Identify which cell holds the provided text, then report its [X, Y] central coordinate. 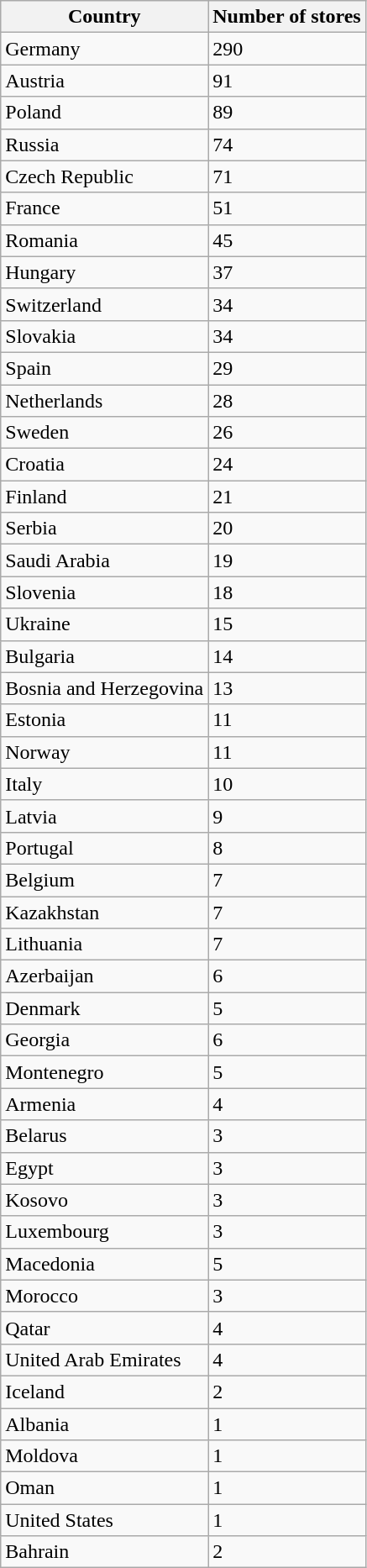
Georgia [104, 1040]
Number of stores [287, 17]
Bulgaria [104, 656]
Egypt [104, 1168]
Armenia [104, 1104]
Latvia [104, 816]
37 [287, 272]
45 [287, 240]
Poland [104, 113]
20 [287, 529]
10 [287, 784]
Germany [104, 49]
Czech Republic [104, 176]
51 [287, 208]
Hungary [104, 272]
Finland [104, 497]
19 [287, 560]
Russia [104, 145]
9 [287, 816]
Kazakhstan [104, 912]
Oman [104, 1488]
89 [287, 113]
Belarus [104, 1136]
Romania [104, 240]
Saudi Arabia [104, 560]
Netherlands [104, 401]
Croatia [104, 465]
Ukraine [104, 624]
28 [287, 401]
Norway [104, 752]
Country [104, 17]
Luxembourg [104, 1232]
Sweden [104, 433]
Belgium [104, 880]
Slovenia [104, 592]
21 [287, 497]
290 [287, 49]
Estonia [104, 720]
Lithuania [104, 944]
Macedonia [104, 1264]
26 [287, 433]
United States [104, 1520]
Bahrain [104, 1552]
29 [287, 368]
Azerbaijan [104, 976]
Kosovo [104, 1200]
Montenegro [104, 1072]
Bosnia and Herzegovina [104, 688]
Austria [104, 81]
Italy [104, 784]
18 [287, 592]
Portugal [104, 848]
Slovakia [104, 336]
91 [287, 81]
13 [287, 688]
15 [287, 624]
Moldova [104, 1456]
Qatar [104, 1328]
14 [287, 656]
Albania [104, 1424]
24 [287, 465]
Denmark [104, 1008]
8 [287, 848]
Iceland [104, 1392]
France [104, 208]
United Arab Emirates [104, 1360]
Switzerland [104, 304]
Morocco [104, 1296]
Spain [104, 368]
71 [287, 176]
Serbia [104, 529]
74 [287, 145]
